Search for the cell housing the specified text and yield its [X, Y] center coordinate. 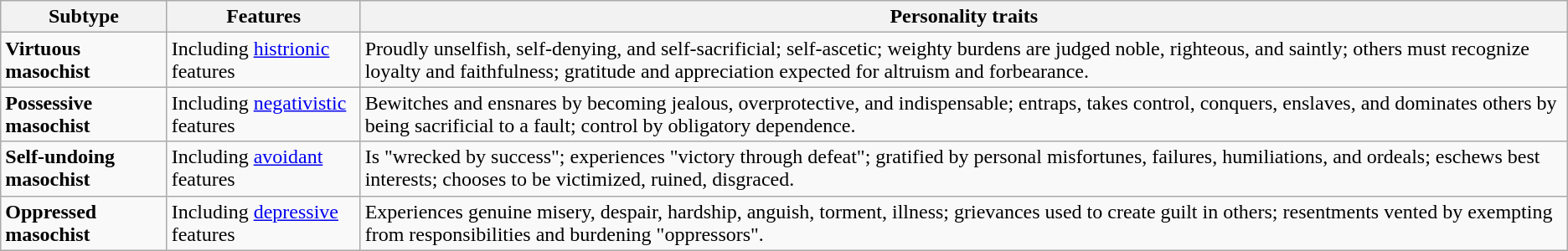
Including avoidant features [263, 169]
Including negativistic features [263, 114]
Subtype [84, 17]
Including depressive features [263, 223]
Personality traits [963, 17]
Oppressed masochist [84, 223]
Virtuous masochist [84, 60]
Possessive masochist [84, 114]
Including histrionic features [263, 60]
Features [263, 17]
Self-undoing masochist [84, 169]
